Provide the [X, Y] coordinate of the cell's center where the given text is located.  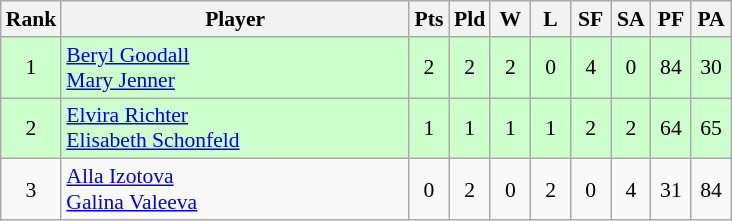
Rank [32, 19]
L [550, 19]
SA [631, 19]
Beryl Goodall Mary Jenner [235, 68]
64 [671, 128]
W [510, 19]
Alla Izotova Galina Valeeva [235, 190]
Pld [470, 19]
Pts [429, 19]
PA [711, 19]
PF [671, 19]
Elvira Richter Elisabeth Schonfeld [235, 128]
31 [671, 190]
3 [32, 190]
65 [711, 128]
SF [591, 19]
Player [235, 19]
30 [711, 68]
